Find where the given text appears and provide that cell's center as (x, y) coordinate. 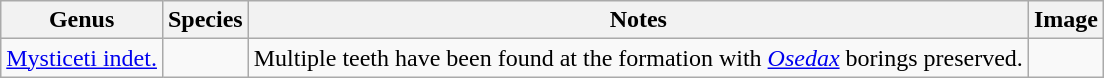
Mysticeti indet. (82, 58)
Species (205, 20)
Multiple teeth have been found at the formation with Osedax borings preserved. (638, 58)
Notes (638, 20)
Genus (82, 20)
Image (1066, 20)
